Identify which cell holds the provided text, then report its [X, Y] central coordinate. 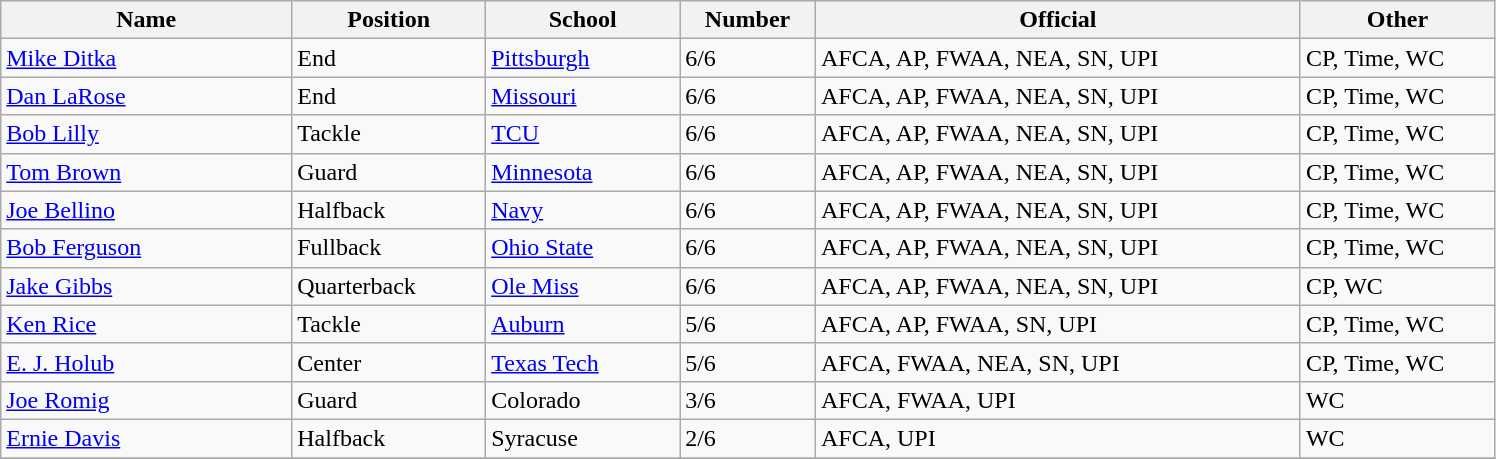
Ohio State [583, 248]
Bob Lilly [146, 134]
Auburn [583, 324]
Minnesota [583, 172]
Texas Tech [583, 362]
AFCA, UPI [1058, 438]
Mike Ditka [146, 58]
TCU [583, 134]
Missouri [583, 96]
Joe Bellino [146, 210]
Name [146, 20]
CP, WC [1397, 286]
Navy [583, 210]
Tom Brown [146, 172]
Bob Ferguson [146, 248]
Quarterback [389, 286]
Syracuse [583, 438]
Number [748, 20]
Center [389, 362]
Ken Rice [146, 324]
Other [1397, 20]
Colorado [583, 400]
Jake Gibbs [146, 286]
Fullback [389, 248]
AFCA, AP, FWAA, SN, UPI [1058, 324]
Ernie Davis [146, 438]
School [583, 20]
AFCA, FWAA, UPI [1058, 400]
Pittsburgh [583, 58]
Position [389, 20]
Official [1058, 20]
E. J. Holub [146, 362]
Ole Miss [583, 286]
Joe Romig [146, 400]
Dan LaRose [146, 96]
3/6 [748, 400]
2/6 [748, 438]
AFCA, FWAA, NEA, SN, UPI [1058, 362]
